Extract the (X, Y) coordinate from the center of the cell holding the provided text.  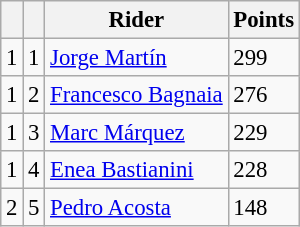
Marc Márquez (136, 133)
276 (264, 95)
5 (34, 208)
Enea Bastianini (136, 170)
299 (264, 58)
3 (34, 133)
Points (264, 20)
Jorge Martín (136, 58)
4 (34, 170)
148 (264, 208)
229 (264, 133)
Francesco Bagnaia (136, 95)
228 (264, 170)
Rider (136, 20)
Pedro Acosta (136, 208)
